Detect which cell encompasses the target text, then output its [x, y] center coordinate. 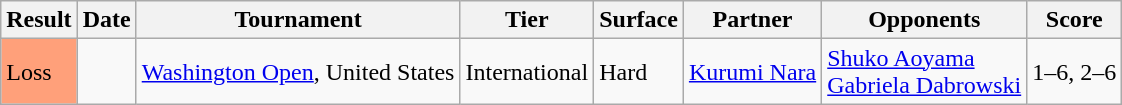
Result [39, 20]
Score [1074, 20]
Washington Open, United States [298, 72]
Date [106, 20]
Opponents [924, 20]
Tournament [298, 20]
Hard [639, 72]
Tier [527, 20]
1–6, 2–6 [1074, 72]
Kurumi Nara [752, 72]
Surface [639, 20]
Shuko Aoyama Gabriela Dabrowski [924, 72]
Partner [752, 20]
Loss [39, 72]
International [527, 72]
